Identify which cell holds the provided text, then report its (X, Y) central coordinate. 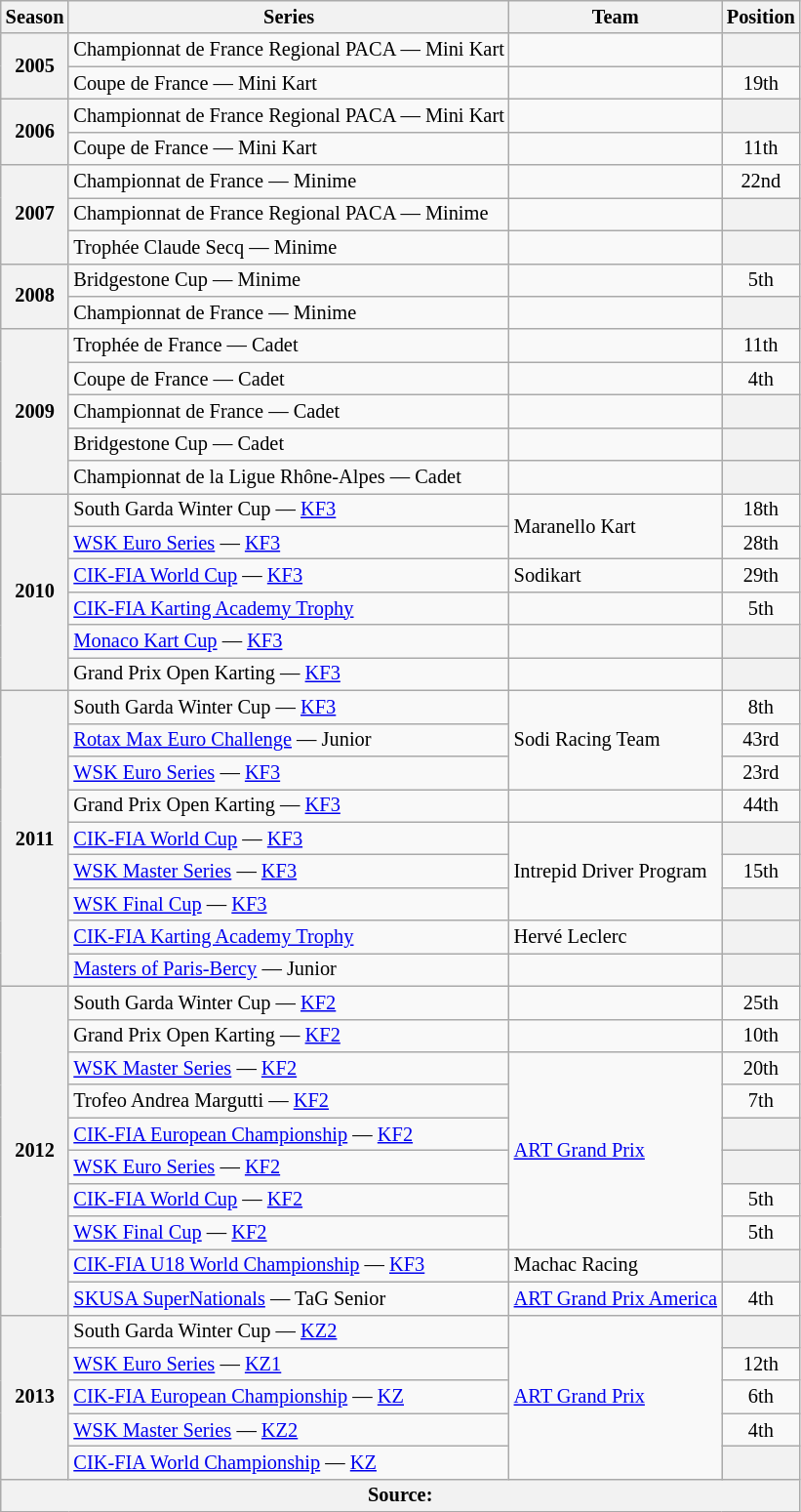
WSK Final Cup — KF3 (289, 904)
Monaco Kart Cup — KF3 (289, 641)
CIK-FIA European Championship — KZ (289, 1397)
South Garda Winter Cup — KF2 (289, 1002)
2006 (35, 131)
Season (35, 17)
Team (616, 17)
Position (761, 17)
Machac Racing (616, 1265)
7th (761, 1101)
29th (761, 575)
WSK Final Cup — KF2 (289, 1233)
Masters of Paris-Bercy — Junior (289, 969)
WSK Master Series — KF2 (289, 1068)
10th (761, 1036)
WSK Euro Series — KZ1 (289, 1364)
2013 (35, 1397)
Hervé Leclerc (616, 937)
44th (761, 805)
Trophée Claude Secq — Minime (289, 247)
Source: (400, 1495)
Series (289, 17)
43rd (761, 740)
SKUSA SuperNationals — TaG Senior (289, 1298)
Rotax Max Euro Challenge — Junior (289, 740)
CIK-FIA U18 World Championship — KF3 (289, 1265)
WSK Master Series — KZ2 (289, 1430)
2008 (35, 297)
Sodikart (616, 575)
CIK-FIA World Cup — KF2 (289, 1200)
20th (761, 1068)
Trophée de France — Cadet (289, 346)
Bridgestone Cup — Minime (289, 280)
Championnat de la Ligue Rhône-Alpes — Cadet (289, 477)
WSK Euro Series — KF2 (289, 1166)
Grand Prix Open Karting — KF2 (289, 1036)
WSK Master Series — KF3 (289, 871)
2009 (35, 411)
25th (761, 1002)
Coupe de France — Cadet (289, 379)
CIK-FIA European Championship — KF2 (289, 1134)
22nd (761, 182)
South Garda Winter Cup — KZ2 (289, 1331)
18th (761, 510)
Sodi Racing Team (616, 740)
19th (761, 83)
23rd (761, 772)
28th (761, 543)
CIK-FIA World Championship — KZ (289, 1462)
2007 (35, 215)
12th (761, 1364)
2011 (35, 838)
2012 (35, 1150)
2010 (35, 592)
Championnat de France — Cadet (289, 411)
2005 (35, 66)
Maranello Kart (616, 525)
Trofeo Andrea Margutti — KF2 (289, 1101)
6th (761, 1397)
Championnat de France Regional PACA — Minime (289, 214)
15th (761, 871)
Bridgestone Cup — Cadet (289, 444)
8th (761, 707)
ART Grand Prix America (616, 1298)
Intrepid Driver Program (616, 871)
